For the text-containing cell, return its midpoint in [X, Y] coordinate format. 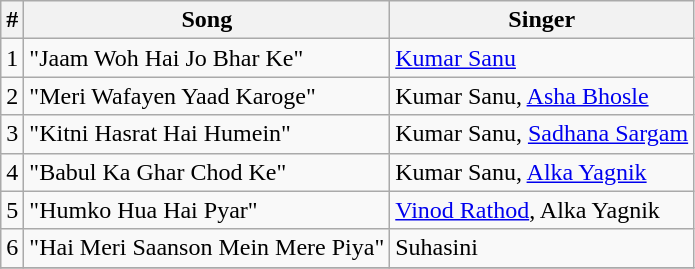
Song [207, 20]
1 [12, 58]
"Kitni Hasrat Hai Humein" [207, 134]
3 [12, 134]
"Jaam Woh Hai Jo Bhar Ke" [207, 58]
Kumar Sanu, Sadhana Sargam [542, 134]
5 [12, 210]
6 [12, 248]
Kumar Sanu, Alka Yagnik [542, 172]
"Babul Ka Ghar Chod Ke" [207, 172]
"Hai Meri Saanson Mein Mere Piya" [207, 248]
2 [12, 96]
"Humko Hua Hai Pyar" [207, 210]
Kumar Sanu [542, 58]
Vinod Rathod, Alka Yagnik [542, 210]
# [12, 20]
Singer [542, 20]
Suhasini [542, 248]
"Meri Wafayen Yaad Karoge" [207, 96]
4 [12, 172]
Kumar Sanu, Asha Bhosle [542, 96]
